Identify which cell holds the provided text, then report its (X, Y) central coordinate. 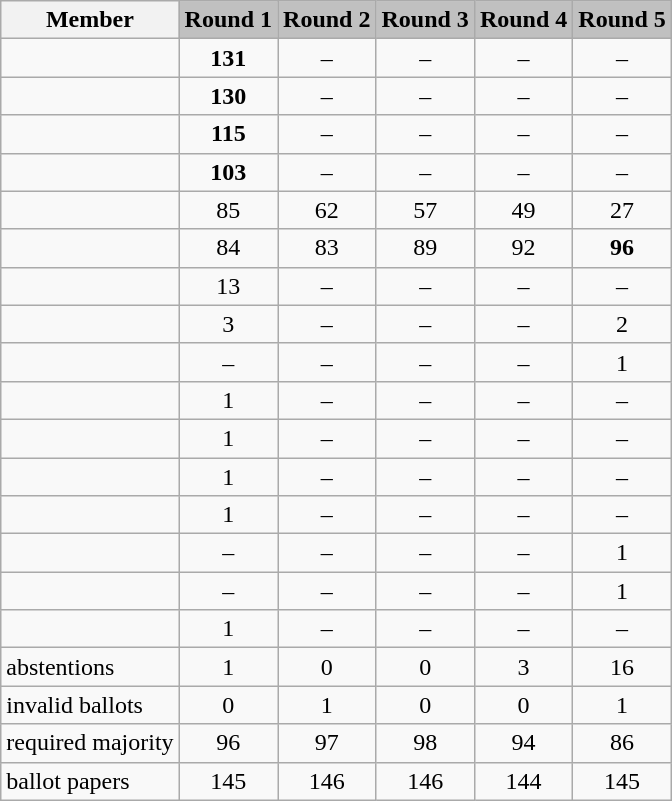
16 (622, 667)
62 (327, 210)
94 (523, 743)
Round 3 (425, 20)
131 (228, 58)
98 (425, 743)
130 (228, 96)
97 (327, 743)
Round 2 (327, 20)
85 (228, 210)
103 (228, 172)
49 (523, 210)
86 (622, 743)
27 (622, 210)
57 (425, 210)
abstentions (90, 667)
Member (90, 20)
84 (228, 248)
Round 5 (622, 20)
13 (228, 286)
144 (523, 781)
invalid ballots (90, 705)
89 (425, 248)
Round 1 (228, 20)
92 (523, 248)
ballot papers (90, 781)
required majority (90, 743)
115 (228, 134)
83 (327, 248)
2 (622, 324)
Round 4 (523, 20)
